Provide the [x, y] coordinate of the cell's center where the given text is located.  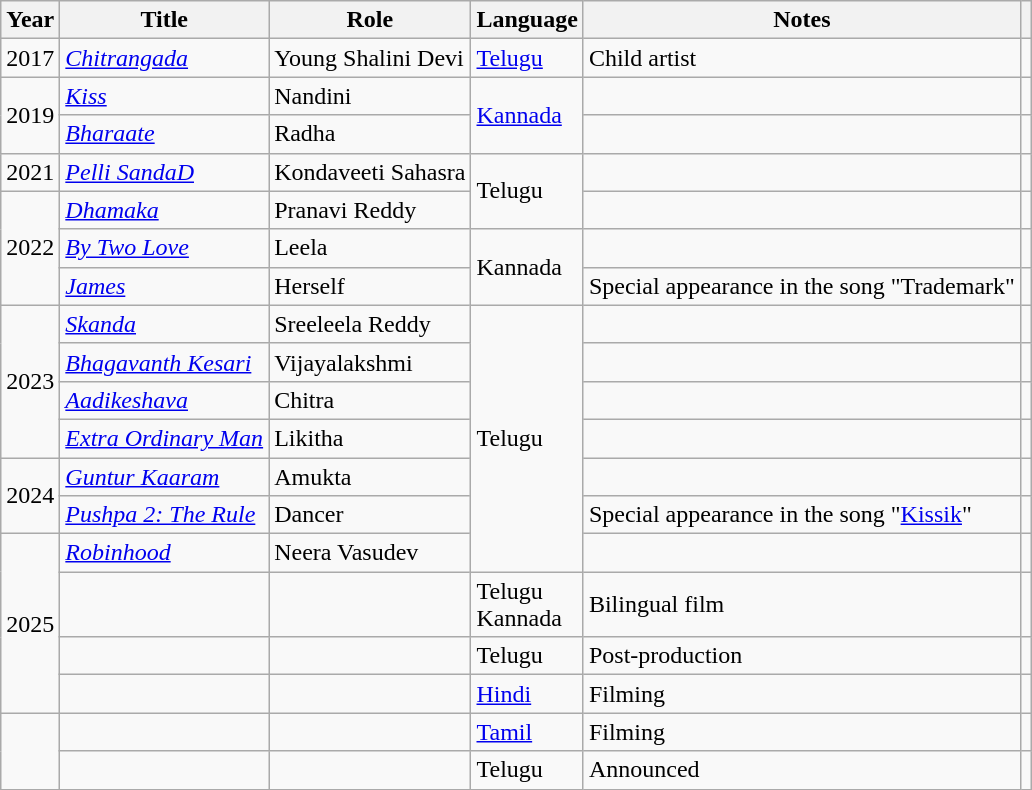
Leela [370, 248]
Child artist [802, 58]
Dhamaka [164, 210]
James [164, 286]
Herself [370, 286]
Tamil [527, 732]
Kiss [164, 96]
2017 [30, 58]
Notes [802, 20]
Pushpa 2: The Rule [164, 515]
Dancer [370, 515]
Sreeleela Reddy [370, 324]
Bharaate [164, 134]
TeluguKannada [527, 604]
Neera Vasudev [370, 553]
Amukta [370, 477]
By Two Love [164, 248]
Guntur Kaaram [164, 477]
Likitha [370, 438]
Bilingual film [802, 604]
Language [527, 20]
Special appearance in the song "Kissik" [802, 515]
2022 [30, 248]
Role [370, 20]
2023 [30, 381]
Hindi [527, 694]
2019 [30, 115]
Young Shalini Devi [370, 58]
Pranavi Reddy [370, 210]
Pelli SandaD [164, 172]
Nandini [370, 96]
Radha [370, 134]
Title [164, 20]
Aadikeshava [164, 400]
2024 [30, 496]
Special appearance in the song "Trademark" [802, 286]
2025 [30, 624]
Extra Ordinary Man [164, 438]
Bhagavanth Kesari [164, 362]
Announced [802, 770]
Post-production [802, 656]
Year [30, 20]
Chitra [370, 400]
Kondaveeti Sahasra [370, 172]
Robinhood [164, 553]
Chitrangada [164, 58]
2021 [30, 172]
Skanda [164, 324]
Vijayalakshmi [370, 362]
